Determine the (x, y) coordinate at the center of the cell enclosing the given text.  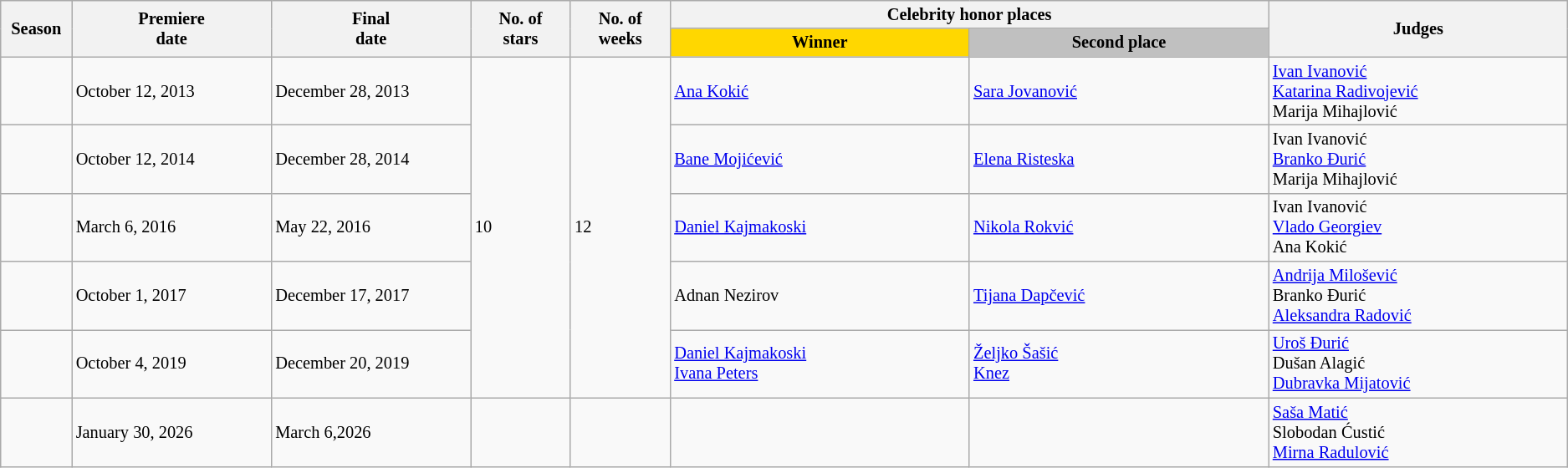
Andrija MiloševićBranko ĐurićAleksandra Radović (1418, 296)
Željko ŠašićKnez (1119, 364)
12 (621, 227)
March 6, 2016 (172, 227)
March 6,2026 (371, 432)
Adnan Nezirov (820, 296)
October 12, 2013 (172, 91)
Premiere date (172, 28)
Ivan IvanovićKatarina RadivojevićMarija Mihajlović (1418, 91)
October 1, 2017 (172, 296)
Winner (820, 43)
Elena Risteska (1119, 159)
May 22, 2016 (371, 227)
December 17, 2017 (371, 296)
Ana Kokić (820, 91)
Uroš ĐurićDušan AlagićDubravka Mijatović (1418, 364)
Saša MatićSlobodan ĆustićMirna Radulović (1418, 432)
Second place (1119, 43)
Judges (1418, 28)
Bane Mojićević (820, 159)
Ivan IvanovićVlado GeorgievAna Kokić (1418, 227)
Ivan IvanovićBranko ĐurićMarija Mihajlović (1418, 159)
10 (520, 227)
October 12, 2014 (172, 159)
No. ofweeks (621, 28)
Season (37, 28)
December 28, 2013 (371, 91)
October 4, 2019 (172, 364)
Daniel KajmakoskiIvana Peters (820, 364)
December 28, 2014 (371, 159)
No. ofstars (520, 28)
Sara Jovanović (1119, 91)
January 30, 2026 (172, 432)
Nikola Rokvić (1119, 227)
Tijana Dapčević (1119, 296)
December 20, 2019 (371, 364)
Daniel Kajmakoski (820, 227)
Celebrity honor places (969, 14)
Final date (371, 28)
